Return the [x, y] coordinate for the center point of the cell that contains the specified text.  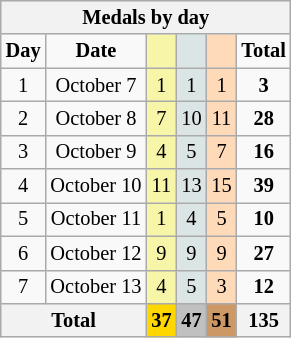
Date [96, 51]
28 [264, 118]
51 [221, 320]
12 [264, 287]
15 [221, 186]
October 9 [96, 152]
135 [264, 320]
October 13 [96, 287]
October 8 [96, 118]
13 [191, 186]
16 [264, 152]
2 [24, 118]
37 [161, 320]
39 [264, 186]
October 7 [96, 85]
47 [191, 320]
October 11 [96, 219]
6 [24, 253]
October 12 [96, 253]
27 [264, 253]
October 10 [96, 186]
Medals by day [146, 17]
Day [24, 51]
